Capture the cell that displays the provided text and extract its [X, Y] central coordinate. 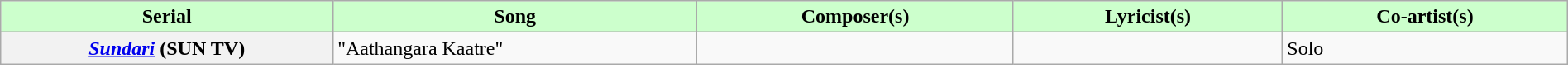
Lyricist(s) [1148, 17]
Song [515, 17]
Co-artist(s) [1425, 17]
Composer(s) [855, 17]
Solo [1425, 48]
Serial [167, 17]
Sundari (SUN TV) [167, 48]
"Aathangara Kaatre" [515, 48]
